Provide the [x, y] coordinate of the cell's center where the given text is located.  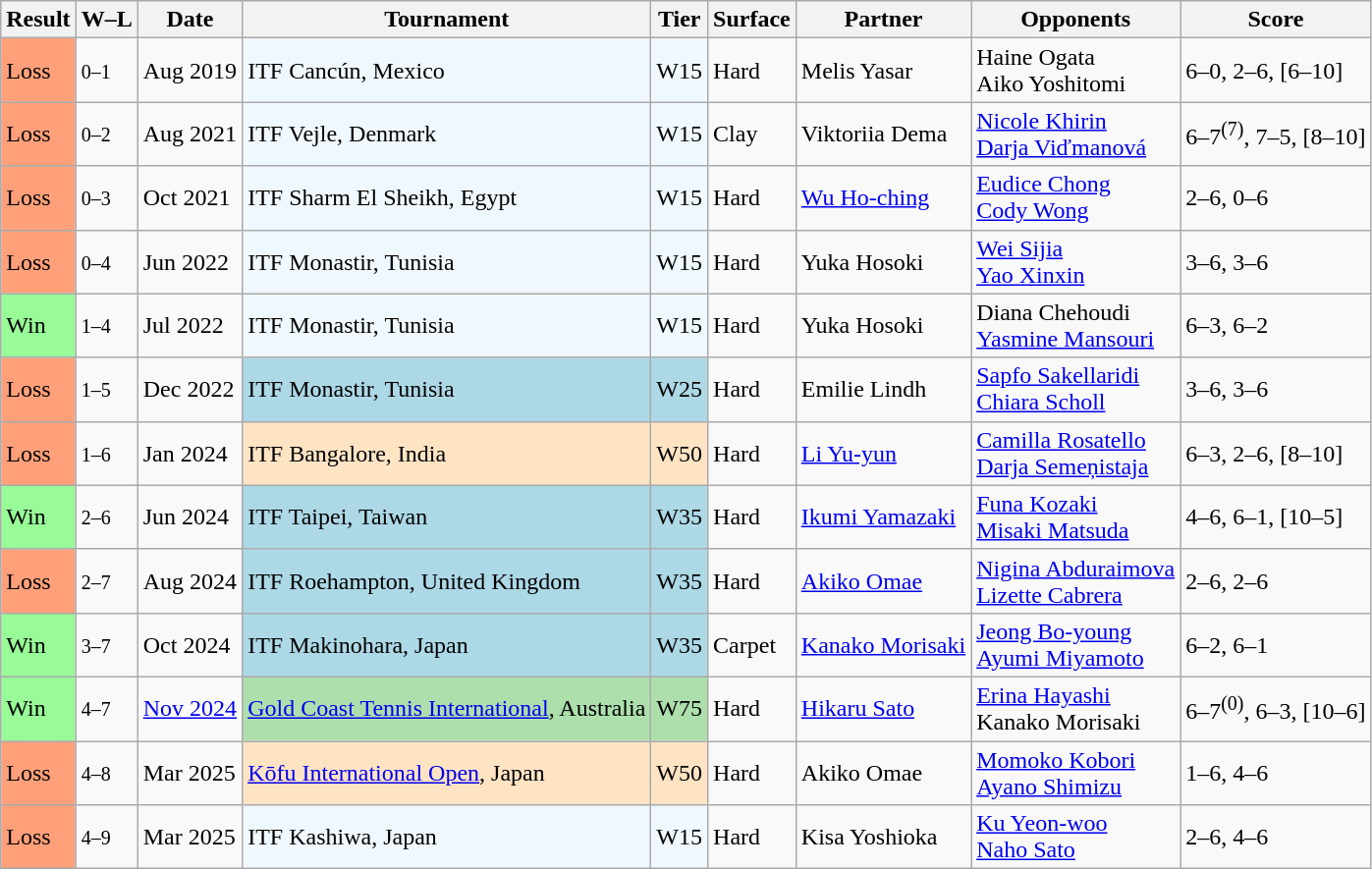
Dec 2022 [190, 389]
2–6, 4–6 [1276, 837]
Nigina Abduraimova Lizette Cabrera [1076, 581]
Score [1276, 20]
Oct 2024 [190, 644]
6–7(7), 7–5, [8–10] [1276, 134]
2–6, 0–6 [1276, 198]
0–2 [106, 134]
W25 [680, 389]
2–7 [106, 581]
1–6 [106, 454]
Wu Ho-ching [883, 198]
W75 [680, 709]
Melis Yasar [883, 71]
Eudice Chong Cody Wong [1076, 198]
Oct 2021 [190, 198]
Wei Sijia Yao Xinxin [1076, 261]
1–6, 4–6 [1276, 772]
Kisa Yoshioka [883, 837]
Kōfu International Open, Japan [447, 772]
6–0, 2–6, [6–10] [1276, 71]
Funa Kozaki Misaki Matsuda [1076, 516]
Camilla Rosatello Darja Semeņistaja [1076, 454]
ITF Vejle, Denmark [447, 134]
Diana Chehoudi Yasmine Mansouri [1076, 326]
Viktoriia Dema [883, 134]
Result [38, 20]
Partner [883, 20]
ITF Makinohara, Japan [447, 644]
ITF Sharm El Sheikh, Egypt [447, 198]
4–9 [106, 837]
Emilie Lindh [883, 389]
0–4 [106, 261]
2–6 [106, 516]
Erina Hayashi Kanako Morisaki [1076, 709]
Carpet [752, 644]
Jul 2022 [190, 326]
Date [190, 20]
Ku Yeon-woo Naho Sato [1076, 837]
Momoko Kobori Ayano Shimizu [1076, 772]
ITF Roehampton, United Kingdom [447, 581]
2–6, 2–6 [1276, 581]
Hikaru Sato [883, 709]
Li Yu-yun [883, 454]
Gold Coast Tennis International, Australia [447, 709]
1–5 [106, 389]
Aug 2019 [190, 71]
Aug 2024 [190, 581]
Nov 2024 [190, 709]
Tournament [447, 20]
W–L [106, 20]
Kanako Morisaki [883, 644]
Jun 2022 [190, 261]
6–3, 2–6, [8–10] [1276, 454]
4–7 [106, 709]
3–7 [106, 644]
1–4 [106, 326]
ITF Bangalore, India [447, 454]
6–2, 6–1 [1276, 644]
4–6, 6–1, [10–5] [1276, 516]
Nicole Khirin Darja Viďmanová [1076, 134]
Jan 2024 [190, 454]
Jeong Bo-young Ayumi Miyamoto [1076, 644]
Sapfo Sakellaridi Chiara Scholl [1076, 389]
4–8 [106, 772]
ITF Kashiwa, Japan [447, 837]
6–7(0), 6–3, [10–6] [1276, 709]
6–3, 6–2 [1276, 326]
Clay [752, 134]
Tier [680, 20]
ITF Taipei, Taiwan [447, 516]
Ikumi Yamazaki [883, 516]
Surface [752, 20]
ITF Cancún, Mexico [447, 71]
0–3 [106, 198]
Aug 2021 [190, 134]
Jun 2024 [190, 516]
Haine Ogata Aiko Yoshitomi [1076, 71]
Opponents [1076, 20]
0–1 [106, 71]
